Return the (x, y) coordinate for the center point of the cell that contains the specified text.  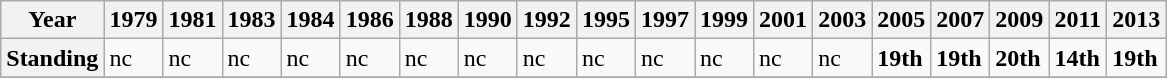
2009 (1020, 20)
20th (1020, 58)
2001 (784, 20)
1999 (724, 20)
2013 (1136, 20)
1992 (546, 20)
Year (52, 20)
14th (1078, 58)
1997 (664, 20)
1988 (428, 20)
2011 (1078, 20)
1981 (192, 20)
Standing (52, 58)
1983 (252, 20)
2005 (902, 20)
1995 (606, 20)
2007 (960, 20)
1979 (134, 20)
1986 (370, 20)
1984 (310, 20)
1990 (488, 20)
2003 (842, 20)
